Identify which cell holds the provided text, then report its [x, y] central coordinate. 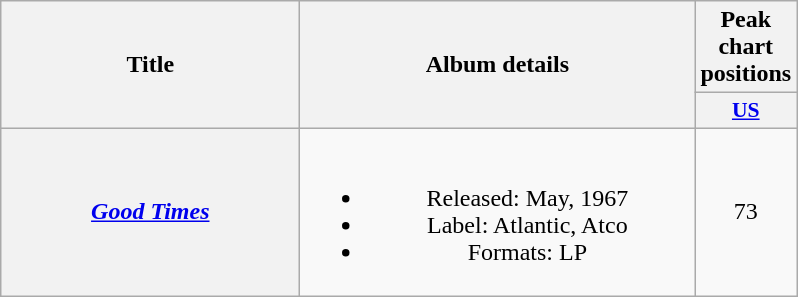
73 [746, 212]
US [746, 111]
Album details [498, 65]
Title [150, 65]
Peak chart positions [746, 47]
Released: May, 1967Label: Atlantic, AtcoFormats: LP [498, 212]
Good Times [150, 212]
